Search for the cell housing the specified text and yield its [x, y] center coordinate. 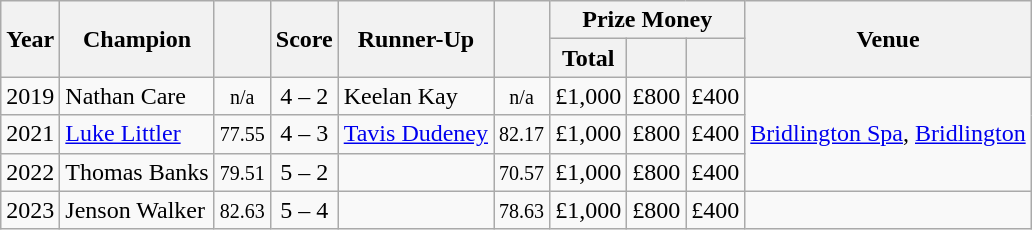
Prize Money [648, 20]
Keelan Kay [416, 96]
Score [304, 39]
82.63 [242, 210]
Thomas Banks [137, 172]
82.17 [522, 134]
Bridlington Spa, Bridlington [888, 134]
5 – 4 [304, 210]
5 – 2 [304, 172]
78.63 [522, 210]
Champion [137, 39]
Year [30, 39]
Jenson Walker [137, 210]
2022 [30, 172]
Runner-Up [416, 39]
2019 [30, 96]
2023 [30, 210]
70.57 [522, 172]
4 – 2 [304, 96]
4 – 3 [304, 134]
79.51 [242, 172]
Total [588, 58]
2021 [30, 134]
Tavis Dudeney [416, 134]
Nathan Care [137, 96]
77.55 [242, 134]
Venue [888, 39]
Luke Littler [137, 134]
